Extract the [X, Y] coordinate from the center of the cell holding the provided text.  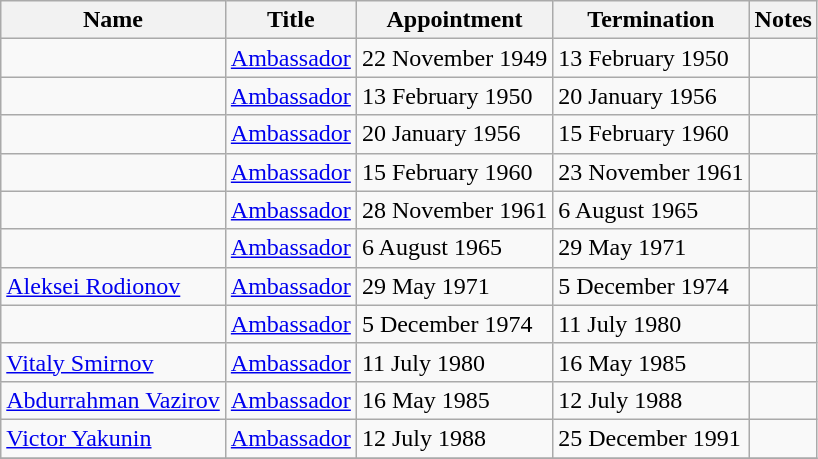
Notes [783, 20]
Vitaly Smirnov [114, 362]
28 November 1961 [454, 210]
Termination [651, 20]
Aleksei Rodionov [114, 286]
Victor Yakunin [114, 438]
Abdurrahman Vazirov [114, 400]
Name [114, 20]
Appointment [454, 20]
Title [290, 20]
25 December 1991 [651, 438]
22 November 1949 [454, 58]
23 November 1961 [651, 172]
